Return the [x, y] coordinate for the center point of the cell that contains the specified text.  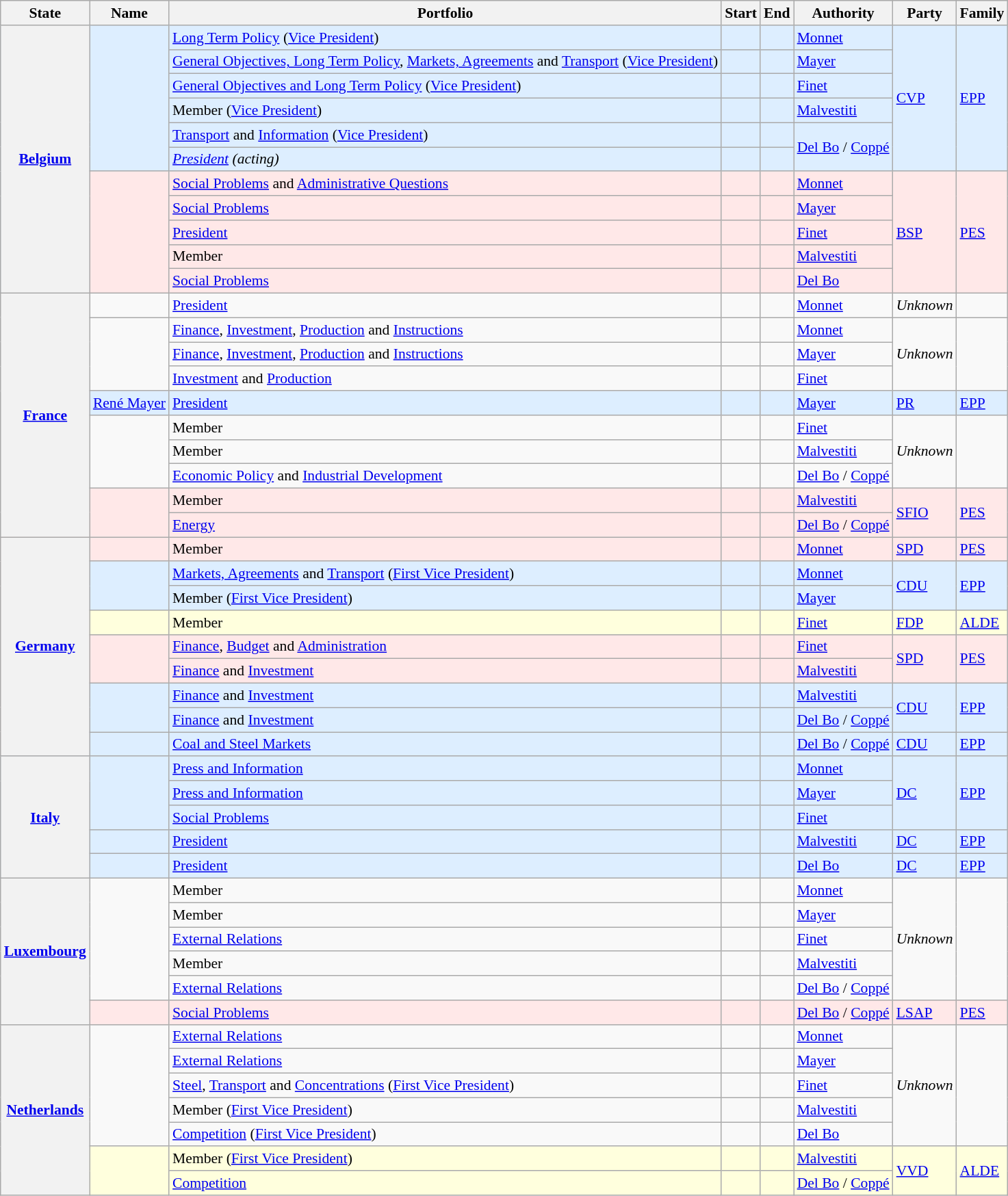
Authority [843, 13]
Finance, Budget and Administration [445, 647]
France [45, 415]
General Objectives, Long Term Policy, Markets, Agreements and Transport (Vice President) [445, 62]
President (acting) [445, 159]
Long Term Policy (Vice President) [445, 38]
Competition [445, 1183]
SFIO [925, 513]
Energy [445, 525]
Luxembourg [45, 952]
PR [925, 403]
Party [925, 13]
Competition (First Vice President) [445, 1134]
State [45, 13]
Name [129, 13]
Steel, Transport and Concentrations (First Vice President) [445, 1086]
End [777, 13]
Member (Vice President) [445, 111]
Markets, Agreements and Transport (First Vice President) [445, 574]
Investment and Production [445, 379]
Portfolio [445, 13]
Germany [45, 647]
FDP [925, 623]
René Mayer [129, 403]
BSP [925, 233]
Italy [45, 818]
Coal and Steel Markets [445, 744]
General Objectives and Long Term Policy (Vice President) [445, 86]
Netherlands [45, 1110]
VVD [925, 1171]
Economic Policy and Industrial Development [445, 476]
CVP [925, 99]
Social Problems and Administrative Questions [445, 184]
Transport and Information (Vice President) [445, 135]
LSAP [925, 1013]
Belgium [45, 159]
Family [983, 13]
Start [740, 13]
